Scan for the cell matching the given text and deliver its (X, Y) coordinate at center. 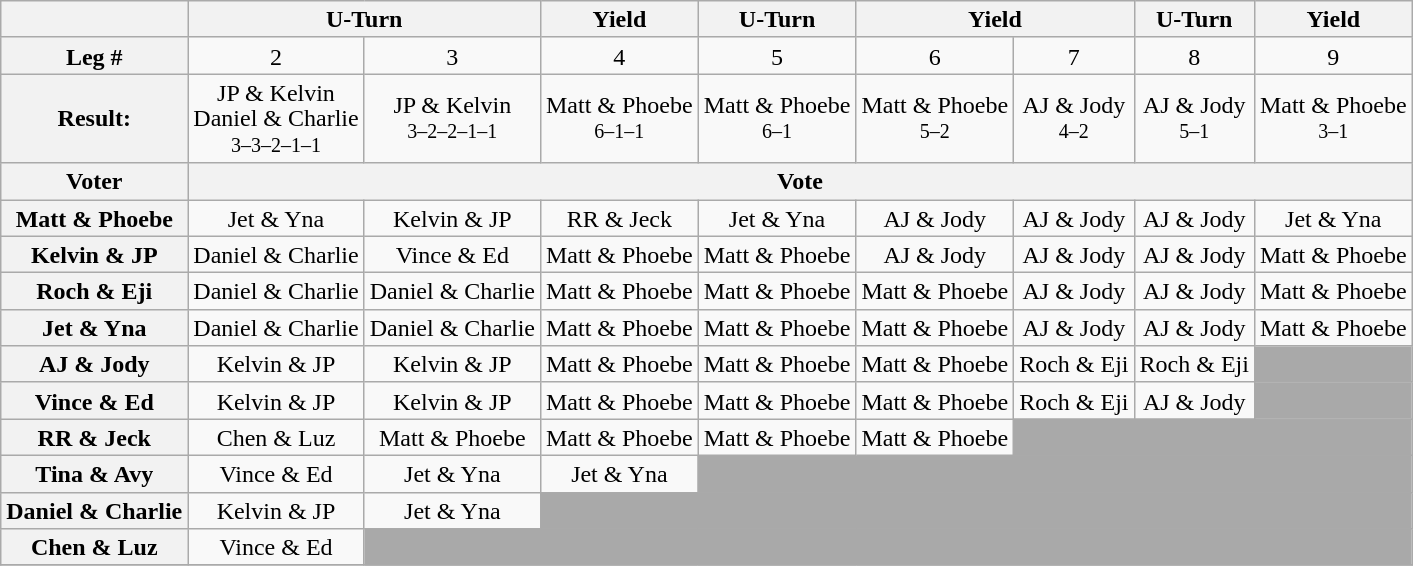
JP & Kelvin3–2–2–1–1 (452, 118)
Result: (94, 118)
3 (452, 56)
Tina & Avy (94, 474)
2 (276, 56)
AJ & Jody5–1 (1194, 118)
AJ & Jody4–2 (1074, 118)
9 (1333, 56)
Voter (94, 182)
JP & KelvinDaniel & Charlie3–3–2–1–1 (276, 118)
4 (619, 56)
Matt & Phoebe5–2 (935, 118)
5 (777, 56)
Leg # (94, 56)
Matt & Phoebe6–1–1 (619, 118)
7 (1074, 56)
8 (1194, 56)
Matt & Phoebe6–1 (777, 118)
6 (935, 56)
Matt & Phoebe3–1 (1333, 118)
Vote (800, 182)
